Search for the cell housing the specified text and yield its (x, y) center coordinate. 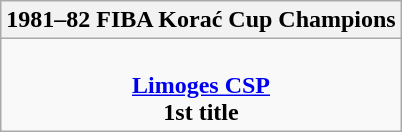
1981–82 FIBA Korać Cup Champions (201, 20)
Limoges CSP 1st title (201, 85)
